Search for the cell housing the specified text and yield its (X, Y) center coordinate. 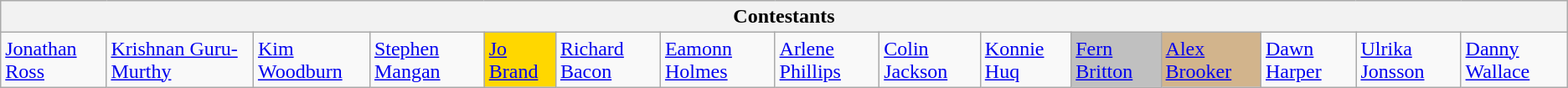
Ulrika Jonsson (1409, 60)
Krishnan Guru-Murthy (180, 60)
Richard Bacon (608, 60)
Stephen Mangan (427, 60)
Alex Brooker (1211, 60)
Arlene Phillips (828, 60)
Colin Jackson (930, 60)
Contestants (784, 17)
Jo Brand (519, 60)
Konnie Huq (1025, 60)
Danny Wallace (1514, 60)
Eamonn Holmes (717, 60)
Kim Woodburn (312, 60)
Fern Britton (1116, 60)
Jonathan Ross (54, 60)
Dawn Harper (1308, 60)
